Locate the cell with the specified text and output its (X, Y) center coordinate. 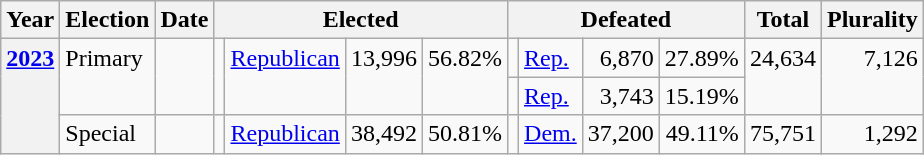
Defeated (626, 20)
1,292 (872, 134)
13,996 (384, 77)
Date (184, 20)
50.81% (464, 134)
Elected (361, 20)
75,751 (782, 134)
37,200 (620, 134)
Year (30, 20)
Plurality (872, 20)
Special (108, 134)
27.89% (702, 58)
24,634 (782, 77)
49.11% (702, 134)
38,492 (384, 134)
15.19% (702, 96)
3,743 (620, 96)
Dem. (551, 134)
Primary (108, 77)
Election (108, 20)
7,126 (872, 77)
Total (782, 20)
6,870 (620, 58)
56.82% (464, 77)
2023 (30, 96)
